Find where the given text appears and provide that cell's center as (X, Y) coordinate. 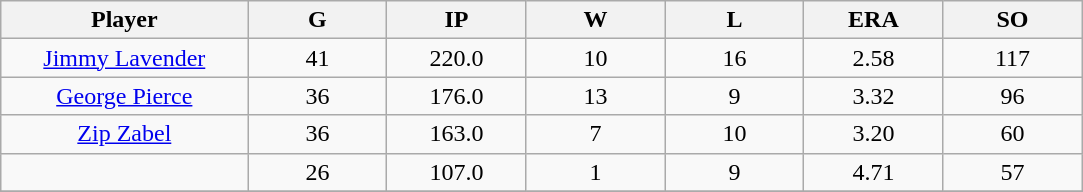
George Pierce (124, 96)
117 (1012, 58)
W (596, 20)
2.58 (874, 58)
3.20 (874, 134)
26 (318, 172)
57 (1012, 172)
96 (1012, 96)
220.0 (456, 58)
163.0 (456, 134)
4.71 (874, 172)
176.0 (456, 96)
1 (596, 172)
13 (596, 96)
60 (1012, 134)
3.32 (874, 96)
41 (318, 58)
Zip Zabel (124, 134)
L (734, 20)
Jimmy Lavender (124, 58)
7 (596, 134)
107.0 (456, 172)
SO (1012, 20)
IP (456, 20)
Player (124, 20)
ERA (874, 20)
G (318, 20)
16 (734, 58)
